Locate the cell with the specified text and output its (x, y) center coordinate. 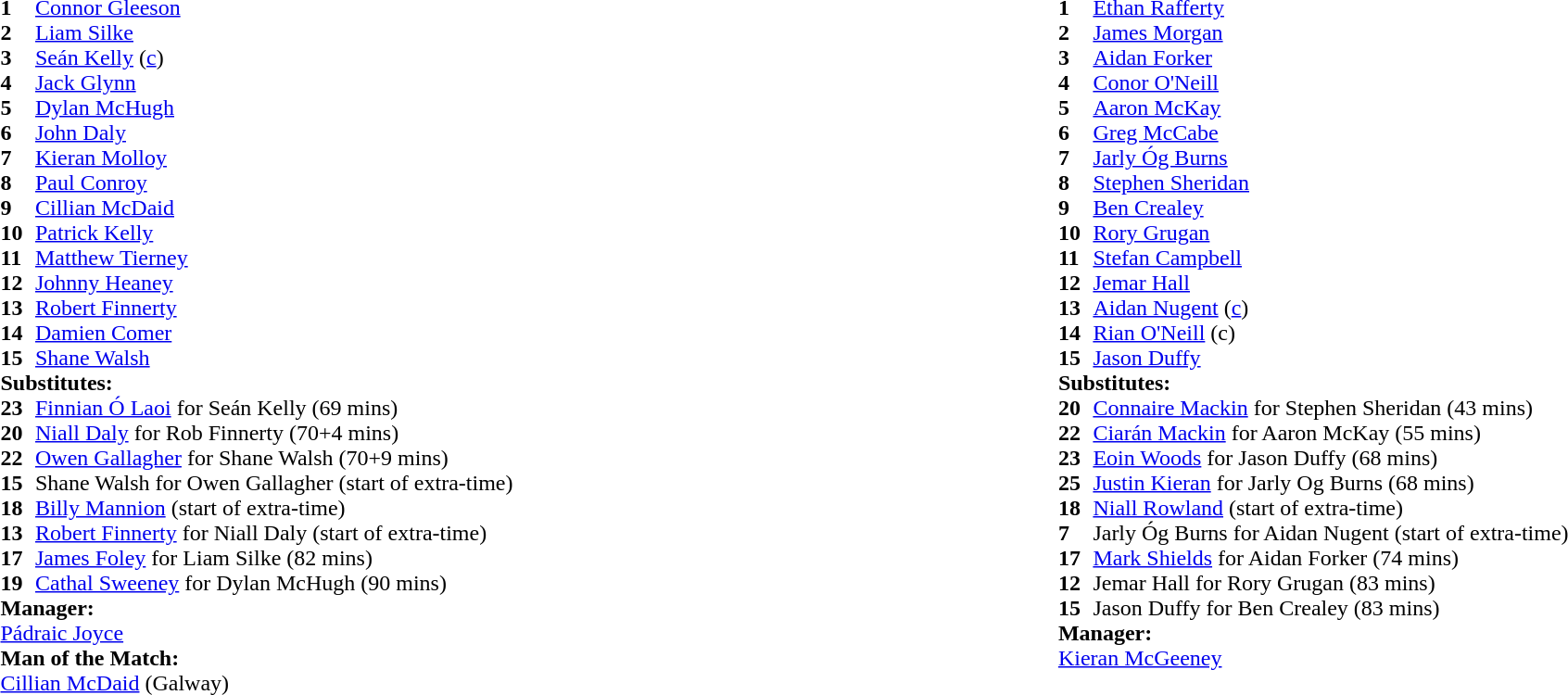
Kieran Molloy (274, 158)
Johnny Heaney (274, 284)
Paul Conroy (274, 183)
Jason Duffy for Ben Crealey (83 mins) (1331, 608)
Ciarán Mackin for Aaron McKay (55 mins) (1331, 434)
Robert Finnerty (274, 308)
Cathal Sweeney for Dylan McHugh (90 mins) (274, 584)
John Daly (274, 133)
Jason Duffy (1331, 358)
James Foley for Liam Silke (82 mins) (274, 558)
Aidan Nugent (c) (1331, 308)
Finnian Ó Laoi for Seán Kelly (69 mins) (274, 408)
Seán Kelly (c) (274, 57)
Rory Grugan (1331, 234)
Stephen Sheridan (1331, 183)
Conor O'Neill (1331, 83)
Substitutes: (256, 384)
Liam Silke (274, 33)
Rian O'Neill (c) (1331, 334)
Dylan McHugh (274, 107)
Mark Shields for Aidan Forker (74 mins) (1331, 558)
Shane Walsh for Owen Gallagher (start of extra-time) (274, 484)
Jarly Óg Burns (1331, 158)
25 (1076, 484)
Matthew Tierney (274, 258)
Aidan Forker (1331, 57)
Robert Finnerty for Niall Daly (start of extra-time) (274, 534)
Jack Glynn (274, 83)
Manager: (256, 608)
Stefan Campbell (1331, 258)
Owen Gallagher for Shane Walsh (70+9 mins) (274, 458)
Shane Walsh (274, 358)
Justin Kieran for Jarly Og Burns (68 mins) (1331, 484)
Niall Daly for Rob Finnerty (70+4 mins) (274, 434)
Niall Rowland (start of extra-time) (1331, 508)
Ben Crealey (1331, 208)
Aaron McKay (1331, 107)
Eoin Woods for Jason Duffy (68 mins) (1331, 458)
Jemar Hall (1331, 284)
Jemar Hall for Rory Grugan (83 mins) (1331, 584)
Billy Mannion (start of extra-time) (274, 508)
19 (18, 584)
James Morgan (1331, 33)
Greg McCabe (1331, 133)
Jarly Óg Burns for Aidan Nugent (start of extra-time) (1331, 534)
Damien Comer (274, 334)
Cillian McDaid (274, 208)
Connaire Mackin for Stephen Sheridan (43 mins) (1331, 408)
Patrick Kelly (274, 234)
